For the text-containing cell, return its midpoint in [x, y] coordinate format. 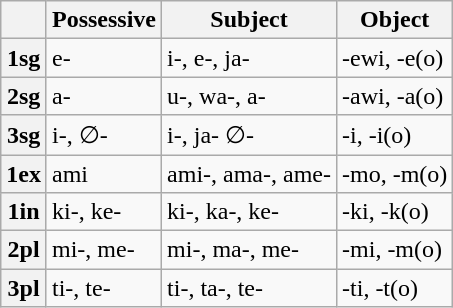
mi-, me- [104, 250]
ki-, ka-, ke- [250, 212]
i-, ja- ∅- [250, 135]
a- [104, 96]
1sg [24, 58]
ti-, ta-, te- [250, 288]
3pl [24, 288]
Subject [250, 20]
2sg [24, 96]
ami-, ama-, ame- [250, 173]
ti-, te- [104, 288]
Object [395, 20]
-mo, -m(o) [395, 173]
mi-, ma-, me- [250, 250]
-i, -i(o) [395, 135]
2pl [24, 250]
1ex [24, 173]
-ewi, -e(o) [395, 58]
-ti, -t(o) [395, 288]
ki-, ke- [104, 212]
u-, wa-, a- [250, 96]
-awi, -a(o) [395, 96]
3sg [24, 135]
-mi, -m(o) [395, 250]
Possessive [104, 20]
-ki, -k(o) [395, 212]
i-, ∅- [104, 135]
e- [104, 58]
i-, e-, ja- [250, 58]
1in [24, 212]
ami [104, 173]
